Identify which cell holds the provided text, then report its (x, y) central coordinate. 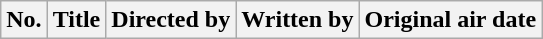
Written by (298, 20)
Title (76, 20)
Original air date (450, 20)
Directed by (171, 20)
No. (24, 20)
